Scan for the cell matching the given text and deliver its [x, y] coordinate at center. 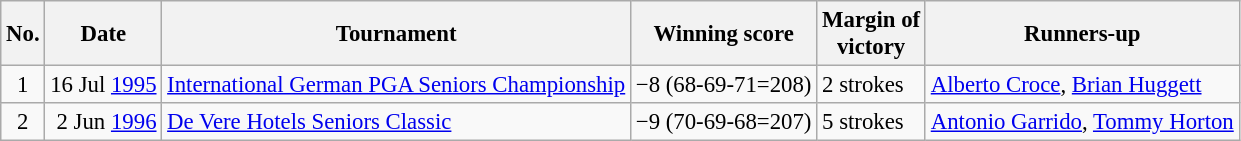
5 strokes [872, 122]
International German PGA Seniors Championship [396, 85]
Winning score [724, 34]
No. [23, 34]
Alberto Croce, Brian Huggett [1082, 85]
1 [23, 85]
2 [23, 122]
16 Jul 1995 [104, 85]
Runners-up [1082, 34]
−8 (68-69-71=208) [724, 85]
2 Jun 1996 [104, 122]
Antonio Garrido, Tommy Horton [1082, 122]
De Vere Hotels Seniors Classic [396, 122]
−9 (70-69-68=207) [724, 122]
Tournament [396, 34]
2 strokes [872, 85]
Margin ofvictory [872, 34]
Date [104, 34]
